Provide the (X, Y) coordinate of the cell's center where the given text is located.  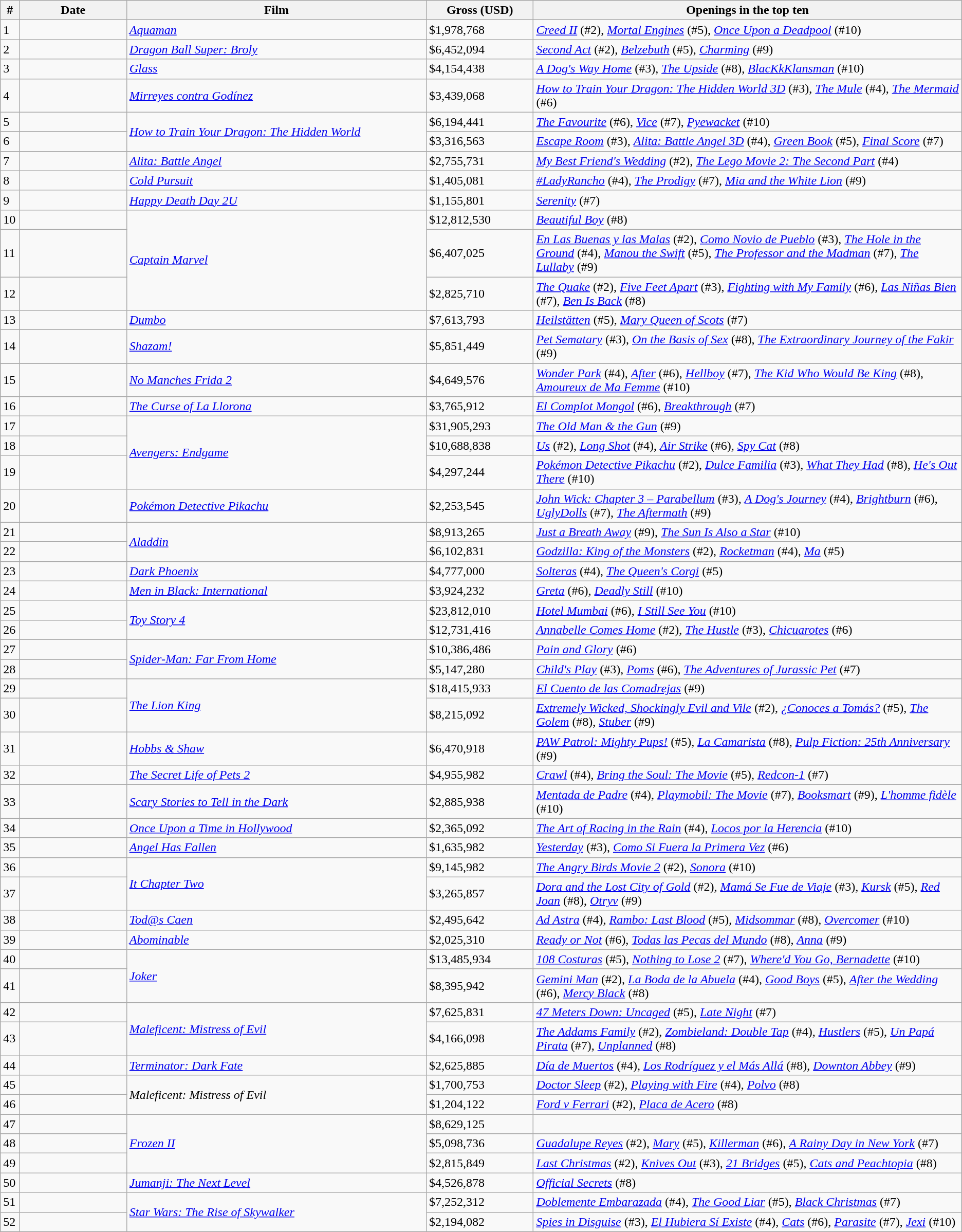
Greta (#6), Deadly Still (#10) (747, 591)
$5,098,736 (480, 1144)
$12,812,530 (480, 219)
$2,815,849 (480, 1163)
8 (10, 180)
22 (10, 551)
Wonder Park (#4), After (#6), Hellboy (#7), The Kid Who Would Be King (#8), Amoureux de Ma Femme (#10) (747, 380)
$2,253,545 (480, 506)
$23,812,010 (480, 610)
27 (10, 649)
Hobbs & Shaw (276, 748)
46 (10, 1105)
The Old Man & the Gun (#9) (747, 426)
3 (10, 69)
The Addams Family (#2), Zombieland: Double Tap (#4), Hustlers (#5), Un Papá Pirata (#7), Unplanned (#8) (747, 1038)
$13,485,934 (480, 959)
$2,625,885 (480, 1065)
$6,452,094 (480, 49)
How to Train Your Dragon: The Hidden World 3D (#3), The Mule (#4), The Mermaid (#6) (747, 96)
Pain and Glory (#6) (747, 649)
How to Train Your Dragon: The Hidden World (276, 132)
Date (73, 10)
19 (10, 472)
A Dog's Way Home (#3), The Upside (#8), BlacKkKlansman (#10) (747, 69)
$3,316,563 (480, 141)
Dragon Ball Super: Broly (276, 49)
$2,025,310 (480, 940)
The Curse of La Llorona (276, 407)
Doctor Sleep (#2), Playing with Fire (#4), Polvo (#8) (747, 1085)
$10,688,838 (480, 446)
Yesterday (#3), Como Si Fuera la Primera Vez (#6) (747, 848)
Happy Death Day 2U (276, 200)
The Secret Life of Pets 2 (276, 775)
Mirreyes contra Godínez (276, 96)
Joker (276, 976)
$2,365,092 (480, 828)
No Manches Frida 2 (276, 380)
$5,851,449 (480, 346)
Star Wars: The Rise of Skywalker (276, 1212)
14 (10, 346)
$6,194,441 (480, 122)
38 (10, 920)
$8,629,125 (480, 1124)
$4,297,244 (480, 472)
Toy Story 4 (276, 620)
29 (10, 689)
Aladdin (276, 542)
Avengers: Endgame (276, 452)
$31,905,293 (480, 426)
1 (10, 30)
The Favourite (#6), Vice (#7), Pyewacket (#10) (747, 122)
Mentada de Padre (#4), Playmobil: The Movie (#7), Booksmart (#9), L'homme fidèle (#10) (747, 802)
36 (10, 867)
The Angry Birds Movie 2 (#2), Sonora (#10) (747, 867)
35 (10, 848)
Child's Play (#3), Poms (#6), The Adventures of Jurassic Pet (#7) (747, 669)
Creed II (#2), Mortal Engines (#5), Once Upon a Deadpool (#10) (747, 30)
Solteras (#4), The Queen's Corgi (#5) (747, 571)
The Lion King (276, 705)
Gemini Man (#2), La Boda de la Abuela (#4), Good Boys (#5), After the Wedding (#6), Mercy Black (#8) (747, 986)
10 (10, 219)
Scary Stories to Tell in the Dark (276, 802)
108 Costuras (#5), Nothing to Lose 2 (#7), Where'd You Go, Bernadette (#10) (747, 959)
Pet Sematary (#3), On the Basis of Sex (#8), The Extraordinary Journey of the Fakir (#9) (747, 346)
$7,252,312 (480, 1202)
Gross (USD) (480, 10)
$1,405,081 (480, 180)
9 (10, 200)
$12,731,416 (480, 630)
# (10, 10)
45 (10, 1085)
$7,625,831 (480, 1012)
Cold Pursuit (276, 180)
PAW Patrol: Mighty Pups! (#5), La Camarista (#8), Pulp Fiction: 25th Anniversary (#9) (747, 748)
Alita: Battle Angel (276, 161)
Guadalupe Reyes (#2), Mary (#5), Killerman (#6), A Rainy Day in New York (#7) (747, 1144)
Spider-Man: Far From Home (276, 659)
Film (276, 10)
Second Act (#2), Belzebuth (#5), Charming (#9) (747, 49)
41 (10, 986)
The Quake (#2), Five Feet Apart (#3), Fighting with My Family (#6), Las Niñas Bien (#7), Ben Is Back (#8) (747, 293)
Shazam! (276, 346)
Openings in the top ten (747, 10)
Doblemente Embarazada (#4), The Good Liar (#5), Black Christmas (#7) (747, 1202)
Heilstätten (#5), Mary Queen of Scots (#7) (747, 320)
Dumbo (276, 320)
32 (10, 775)
16 (10, 407)
Last Christmas (#2), Knives Out (#3), 21 Bridges (#5), Cats and Peachtopia (#8) (747, 1163)
47 Meters Down: Uncaged (#5), Late Night (#7) (747, 1012)
13 (10, 320)
$10,386,486 (480, 649)
The Art of Racing in the Rain (#4), Locos por la Herencia (#10) (747, 828)
Godzilla: King of the Monsters (#2), Rocketman (#4), Ma (#5) (747, 551)
51 (10, 1202)
$8,215,092 (480, 715)
$3,765,912 (480, 407)
$3,439,068 (480, 96)
El Complot Mongol (#6), Breakthrough (#7) (747, 407)
$4,526,878 (480, 1183)
$6,407,025 (480, 253)
$7,613,793 (480, 320)
$2,194,082 (480, 1222)
$2,825,710 (480, 293)
25 (10, 610)
Crawl (#4), Bring the Soul: The Movie (#5), Redcon-1 (#7) (747, 775)
Ready or Not (#6), Todas las Pecas del Mundo (#8), Anna (#9) (747, 940)
John Wick: Chapter 3 – Parabellum (#3), A Dog's Journey (#4), Brightburn (#6), UglyDolls (#7), The Aftermath (#9) (747, 506)
31 (10, 748)
Official Secrets (#8) (747, 1183)
49 (10, 1163)
My Best Friend's Wedding (#2), The Lego Movie 2: The Second Part (#4) (747, 161)
$9,145,982 (480, 867)
5 (10, 122)
Spies in Disguise (#3), El Hubiera Sí Existe (#4), Cats (#6), Parasite (#7), Jexi (#10) (747, 1222)
$4,649,576 (480, 380)
Frozen II (276, 1144)
18 (10, 446)
$1,700,753 (480, 1085)
Terminator: Dark Fate (276, 1065)
7 (10, 161)
Dark Phoenix (276, 571)
24 (10, 591)
28 (10, 669)
Tod@s Caen (276, 920)
$6,470,918 (480, 748)
$2,755,731 (480, 161)
17 (10, 426)
43 (10, 1038)
$1,204,122 (480, 1105)
$1,635,982 (480, 848)
26 (10, 630)
Angel Has Fallen (276, 848)
23 (10, 571)
4 (10, 96)
$4,166,098 (480, 1038)
Dora and the Lost City of Gold (#2), Mamá Se Fue de Viaje (#3), Kursk (#5), Red Joan (#8), Otryv (#9) (747, 893)
$4,955,982 (480, 775)
$8,395,942 (480, 986)
Beautiful Boy (#8) (747, 219)
50 (10, 1183)
Ford v Ferrari (#2), Placa de Acero (#8) (747, 1105)
Pokémon Detective Pikachu (276, 506)
2 (10, 49)
34 (10, 828)
$3,924,232 (480, 591)
Hotel Mumbai (#6), I Still See You (#10) (747, 610)
#LadyRancho (#4), The Prodigy (#7), Mia and the White Lion (#9) (747, 180)
$8,913,265 (480, 532)
Captain Marvel (276, 260)
44 (10, 1065)
20 (10, 506)
42 (10, 1012)
Extremely Wicked, Shockingly Evil and Vile (#2), ¿Conoces a Tomás? (#5), The Golem (#8), Stuber (#9) (747, 715)
$18,415,933 (480, 689)
Abominable (276, 940)
Escape Room (#3), Alita: Battle Angel 3D (#4), Green Book (#5), Final Score (#7) (747, 141)
33 (10, 802)
It Chapter Two (276, 884)
12 (10, 293)
$6,102,831 (480, 551)
$3,265,857 (480, 893)
$1,978,768 (480, 30)
21 (10, 532)
Glass (276, 69)
Jumanji: The Next Level (276, 1183)
$5,147,280 (480, 669)
El Cuento de las Comadrejas (#9) (747, 689)
Once Upon a Time in Hollywood (276, 828)
15 (10, 380)
Us (#2), Long Shot (#4), Air Strike (#6), Spy Cat (#8) (747, 446)
Pokémon Detective Pikachu (#2), Dulce Familia (#3), What They Had (#8), He's Out There (#10) (747, 472)
$2,495,642 (480, 920)
Día de Muertos (#4), Los Rodríguez y el Más Allá (#8), Downton Abbey (#9) (747, 1065)
6 (10, 141)
Ad Astra (#4), Rambo: Last Blood (#5), Midsommar (#8), Overcomer (#10) (747, 920)
Annabelle Comes Home (#2), The Hustle (#3), Chicuarotes (#6) (747, 630)
Just a Breath Away (#9), The Sun Is Also a Star (#10) (747, 532)
37 (10, 893)
Serenity (#7) (747, 200)
39 (10, 940)
48 (10, 1144)
40 (10, 959)
Aquaman (276, 30)
52 (10, 1222)
$1,155,801 (480, 200)
$4,777,000 (480, 571)
30 (10, 715)
47 (10, 1124)
Men in Black: International (276, 591)
$2,885,938 (480, 802)
11 (10, 253)
$4,154,438 (480, 69)
